Locate the cell with the specified text and output its [x, y] center coordinate. 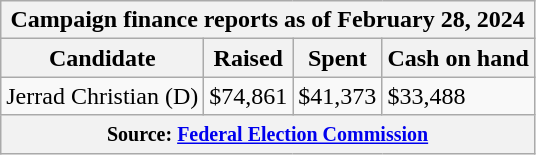
Spent [338, 58]
Raised [248, 58]
$41,373 [338, 96]
Source: Federal Election Commission [268, 134]
$74,861 [248, 96]
Cash on hand [458, 58]
Campaign finance reports as of February 28, 2024 [268, 20]
Jerrad Christian (D) [102, 96]
$33,488 [458, 96]
Candidate [102, 58]
